Output the [X, Y] coordinate of the center of the cell containing the given text.  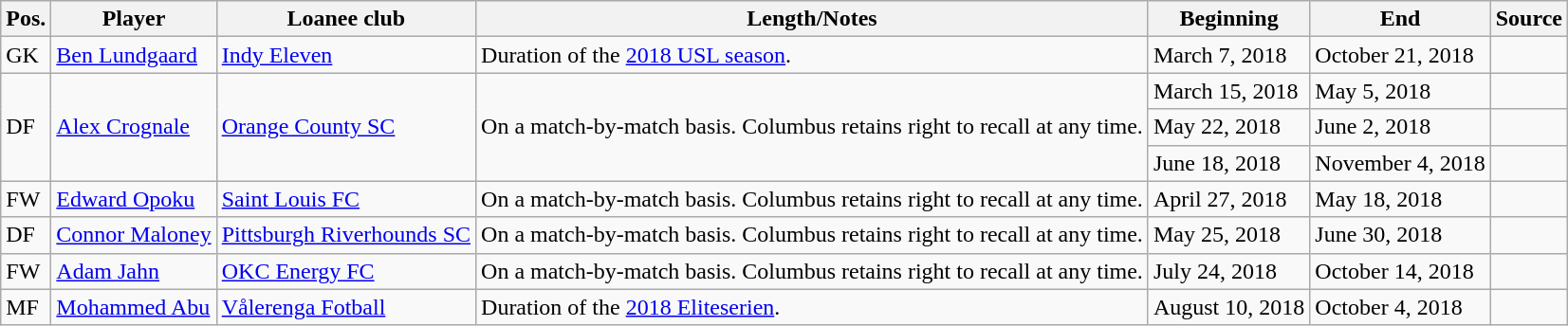
Source [1529, 19]
May 5, 2018 [1400, 91]
Pos. [27, 19]
Ben Lundgaard [134, 55]
Mohammed Abu [134, 307]
Adam Jahn [134, 271]
May 22, 2018 [1228, 127]
GK [27, 55]
April 27, 2018 [1228, 199]
Duration of the 2018 USL season. [812, 55]
March 15, 2018 [1228, 91]
Pittsburgh Riverhounds SC [345, 235]
MF [27, 307]
June 2, 2018 [1400, 127]
Duration of the 2018 Eliteserien. [812, 307]
OKC Energy FC [345, 271]
August 10, 2018 [1228, 307]
May 18, 2018 [1400, 199]
October 14, 2018 [1400, 271]
November 4, 2018 [1400, 163]
May 25, 2018 [1228, 235]
October 21, 2018 [1400, 55]
Vålerenga Fotball [345, 307]
Saint Louis FC [345, 199]
Loanee club [345, 19]
October 4, 2018 [1400, 307]
June 30, 2018 [1400, 235]
Orange County SC [345, 127]
Edward Opoku [134, 199]
Indy Eleven [345, 55]
Connor Maloney [134, 235]
July 24, 2018 [1228, 271]
Alex Crognale [134, 127]
June 18, 2018 [1228, 163]
End [1400, 19]
Beginning [1228, 19]
Player [134, 19]
March 7, 2018 [1228, 55]
Length/Notes [812, 19]
